Determine the [x, y] coordinate at the center of the cell enclosing the given text.  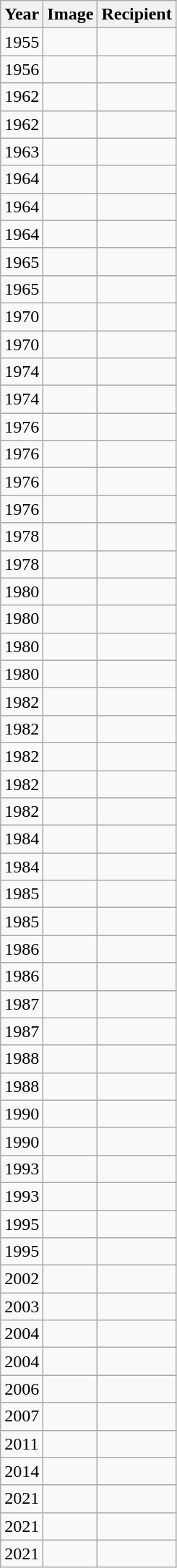
2003 [22, 1307]
Year [22, 14]
Image [71, 14]
2011 [22, 1444]
1956 [22, 69]
Recipient [137, 14]
1963 [22, 152]
2006 [22, 1389]
2014 [22, 1471]
2007 [22, 1416]
2002 [22, 1279]
1955 [22, 42]
